Provide the [x, y] coordinate of the cell's center where the given text is located.  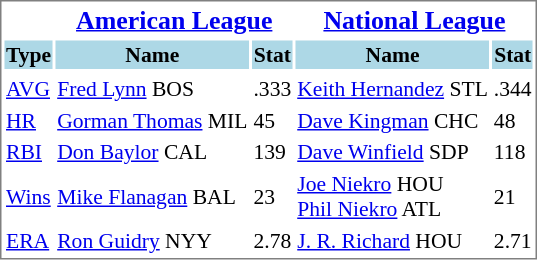
Keith Hernandez STL [393, 89]
21 [512, 197]
.333 [272, 89]
AVG [28, 89]
48 [512, 120]
RBI [28, 152]
23 [272, 197]
ERA [28, 240]
Joe Niekro HOUPhil Niekro ATL [393, 197]
Dave Kingman CHC [393, 120]
Fred Lynn BOS [152, 89]
Mike Flanagan BAL [152, 197]
Wins [28, 197]
.344 [512, 89]
Dave Winfield SDP [393, 152]
139 [272, 152]
J. R. Richard HOU [393, 240]
2.78 [272, 240]
Don Baylor CAL [152, 152]
American League [174, 20]
HR [28, 120]
45 [272, 120]
2.71 [512, 240]
Type [28, 54]
Ron Guidry NYY [152, 240]
National League [414, 20]
118 [512, 152]
Gorman Thomas MIL [152, 120]
